Identify which cell holds the provided text, then report its (x, y) central coordinate. 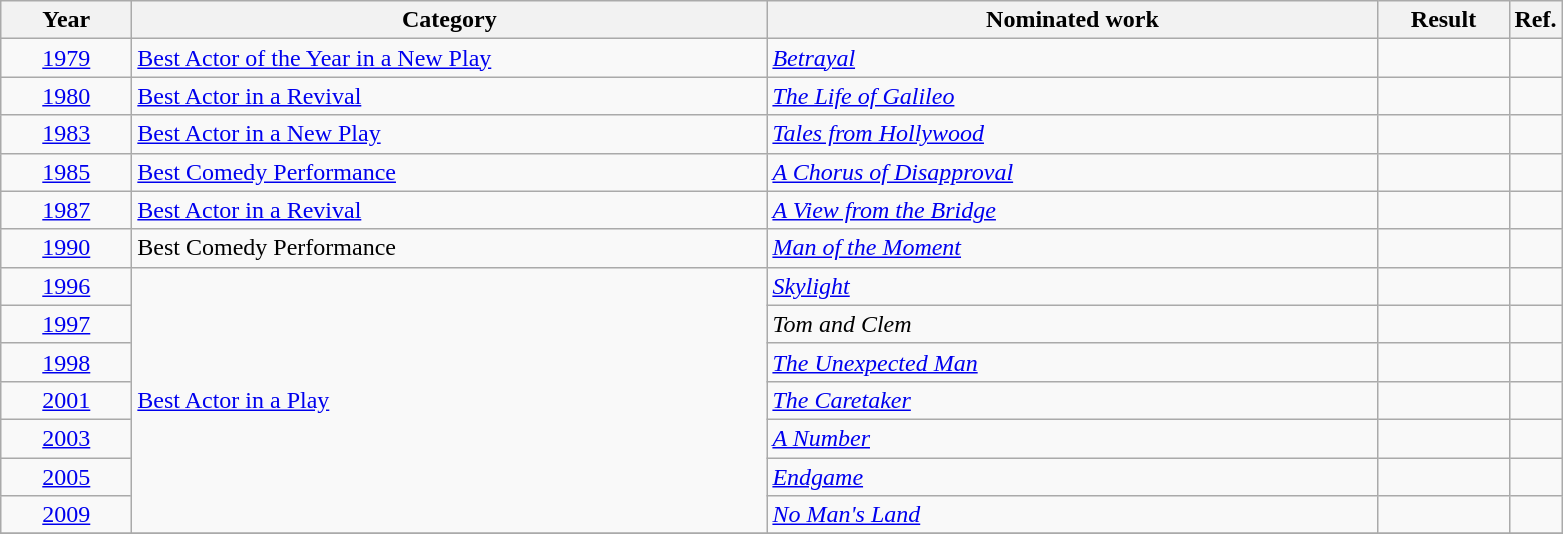
1990 (66, 248)
Best Actor in a New Play (450, 134)
A View from the Bridge (1072, 210)
Ref. (1536, 20)
1998 (66, 362)
Tales from Hollywood (1072, 134)
Endgame (1072, 477)
The Life of Galileo (1072, 96)
2003 (66, 438)
1996 (66, 286)
Category (450, 20)
The Unexpected Man (1072, 362)
1980 (66, 96)
Year (66, 20)
2009 (66, 515)
1979 (66, 58)
Man of the Moment (1072, 248)
Betrayal (1072, 58)
1997 (66, 324)
2005 (66, 477)
Result (1444, 20)
A Chorus of Disapproval (1072, 172)
No Man's Land (1072, 515)
2001 (66, 400)
Skylight (1072, 286)
A Number (1072, 438)
1985 (66, 172)
Best Actor in a Play (450, 400)
The Caretaker (1072, 400)
Tom and Clem (1072, 324)
Nominated work (1072, 20)
1983 (66, 134)
Best Actor of the Year in a New Play (450, 58)
1987 (66, 210)
